Locate the cell with the specified text and output its [X, Y] center coordinate. 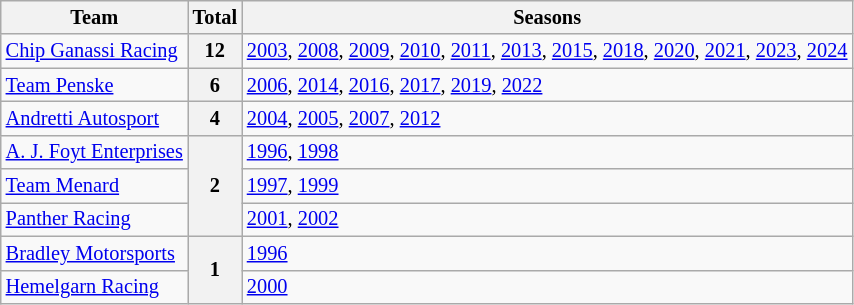
Panther Racing [94, 219]
Hemelgarn Racing [94, 287]
1996 [547, 253]
1996, 1998 [547, 152]
2 [215, 186]
Team Menard [94, 186]
2000 [547, 287]
4 [215, 118]
Team [94, 17]
12 [215, 51]
6 [215, 85]
1 [215, 270]
Andretti Autosport [94, 118]
1997, 1999 [547, 186]
2006, 2014, 2016, 2017, 2019, 2022 [547, 85]
Total [215, 17]
Seasons [547, 17]
Team Penske [94, 85]
2004, 2005, 2007, 2012 [547, 118]
A. J. Foyt Enterprises [94, 152]
Bradley Motorsports [94, 253]
Chip Ganassi Racing [94, 51]
2003, 2008, 2009, 2010, 2011, 2013, 2015, 2018, 2020, 2021, 2023, 2024 [547, 51]
2001, 2002 [547, 219]
